Locate the cell with the specified text and output its [X, Y] center coordinate. 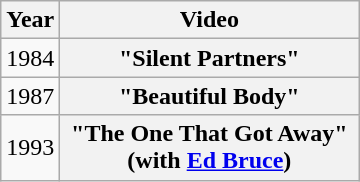
"The One That Got Away" (with Ed Bruce) [210, 148]
"Silent Partners" [210, 58]
"Beautiful Body" [210, 96]
1993 [30, 148]
Year [30, 20]
1984 [30, 58]
1987 [30, 96]
Video [210, 20]
